From the cell containing the given text, extract its center point as (X, Y) coordinate. 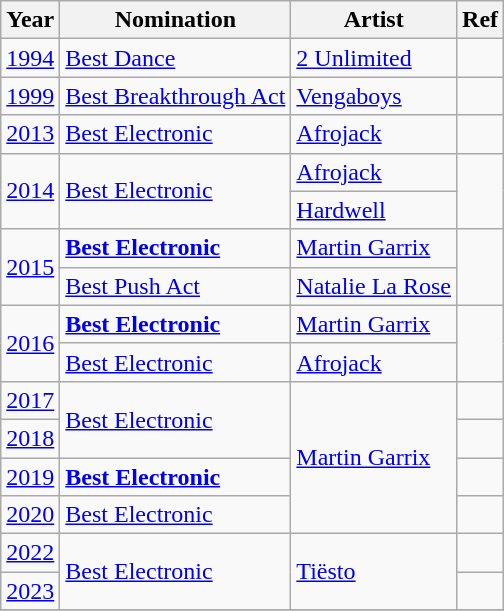
2020 (30, 515)
Best Breakthrough Act (176, 96)
Best Push Act (176, 286)
Artist (374, 20)
Best Dance (176, 58)
Natalie La Rose (374, 286)
2016 (30, 343)
Tiësto (374, 572)
2019 (30, 477)
1994 (30, 58)
2023 (30, 591)
2017 (30, 400)
Nomination (176, 20)
1999 (30, 96)
Ref (480, 20)
Hardwell (374, 210)
2014 (30, 191)
2013 (30, 134)
2015 (30, 267)
Vengaboys (374, 96)
2022 (30, 553)
Year (30, 20)
2018 (30, 438)
2 Unlimited (374, 58)
